For the text-containing cell, return its midpoint in (x, y) coordinate format. 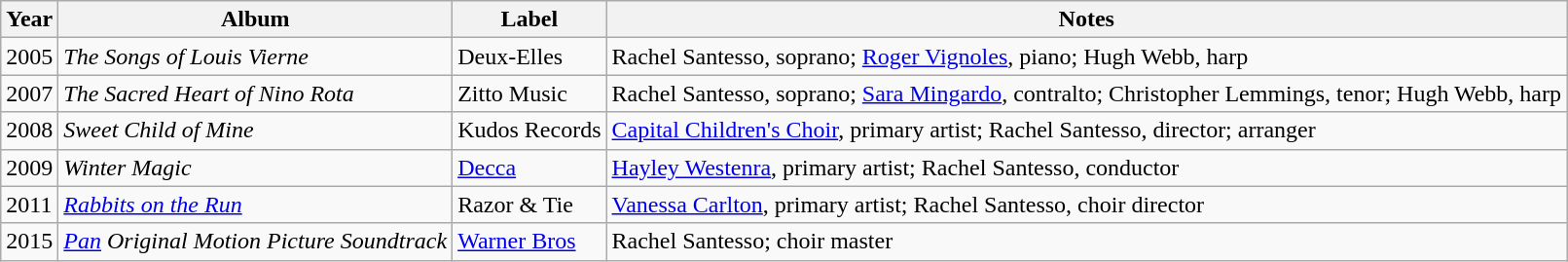
Label (529, 19)
Rachel Santesso; choir master (1086, 242)
Notes (1086, 19)
Razor & Tie (529, 205)
Warner Bros (529, 242)
Capital Children's Choir, primary artist; Rachel Santesso, director; arranger (1086, 131)
Pan Original Motion Picture Soundtrack (255, 242)
Year (29, 19)
Rachel Santesso, soprano; Roger Vignoles, piano; Hugh Webb, harp (1086, 56)
2009 (29, 168)
Kudos Records (529, 131)
Vanessa Carlton, primary artist; Rachel Santesso, choir director (1086, 205)
The Sacred Heart of Nino Rota (255, 94)
2008 (29, 131)
Zitto Music (529, 94)
Hayley Westenra, primary artist; Rachel Santesso, conductor (1086, 168)
Rabbits on the Run (255, 205)
2015 (29, 242)
2011 (29, 205)
Decca (529, 168)
Rachel Santesso, soprano; Sara Mingardo, contralto; Christopher Lemmings, tenor; Hugh Webb, harp (1086, 94)
Winter Magic (255, 168)
2007 (29, 94)
Sweet Child of Mine (255, 131)
Album (255, 19)
The Songs of Louis Vierne (255, 56)
Deux-Elles (529, 56)
2005 (29, 56)
